Capture the cell that displays the provided text and extract its (x, y) central coordinate. 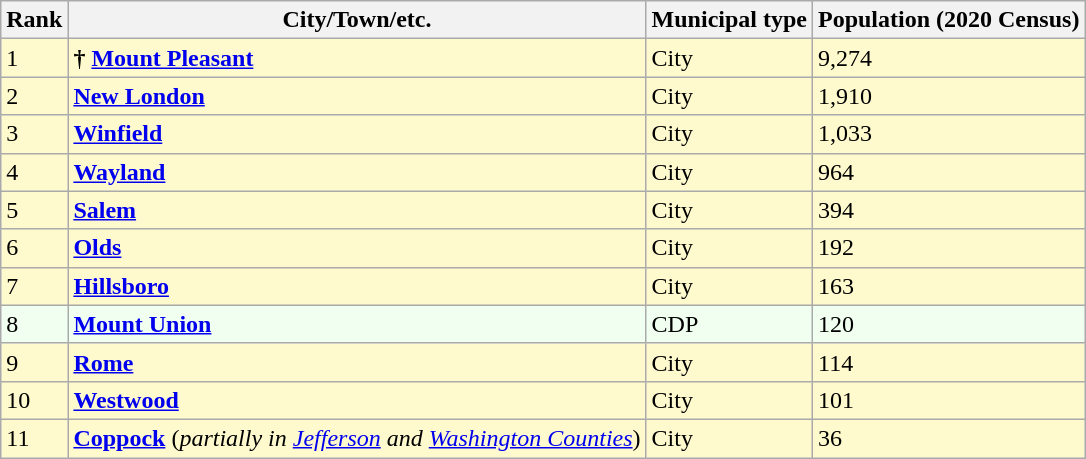
114 (948, 362)
9,274 (948, 58)
9 (34, 362)
City/Town/etc. (357, 20)
8 (34, 324)
Coppock (partially in Jefferson and Washington Counties) (357, 438)
Municipal type (729, 20)
Westwood (357, 400)
Mount Union (357, 324)
7 (34, 286)
3 (34, 134)
2 (34, 96)
Rank (34, 20)
1,033 (948, 134)
394 (948, 210)
4 (34, 172)
120 (948, 324)
10 (34, 400)
Wayland (357, 172)
CDP (729, 324)
1 (34, 58)
Rome (357, 362)
Population (2020 Census) (948, 20)
† Mount Pleasant (357, 58)
Winfield (357, 134)
6 (34, 248)
192 (948, 248)
Olds (357, 248)
163 (948, 286)
New London (357, 96)
5 (34, 210)
Hillsboro (357, 286)
964 (948, 172)
Salem (357, 210)
36 (948, 438)
1,910 (948, 96)
101 (948, 400)
11 (34, 438)
